Provide the (X, Y) coordinate of the cell's center where the given text is located.  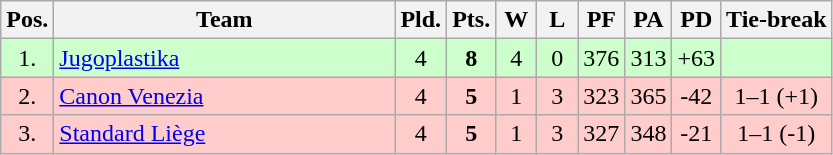
PD (696, 20)
1–1 (-1) (777, 134)
Pts. (472, 20)
Jugoplastika (224, 58)
Canon Venezia (224, 96)
-42 (696, 96)
327 (602, 134)
Pld. (421, 20)
Pos. (28, 20)
0 (558, 58)
8 (472, 58)
PF (602, 20)
1. (28, 58)
Standard Liège (224, 134)
Tie-break (777, 20)
313 (648, 58)
1–1 (+1) (777, 96)
PA (648, 20)
-21 (696, 134)
W (516, 20)
2. (28, 96)
323 (602, 96)
3. (28, 134)
L (558, 20)
+63 (696, 58)
365 (648, 96)
348 (648, 134)
376 (602, 58)
Team (224, 20)
